Provide the [X, Y] coordinate of the cell's center where the given text is located.  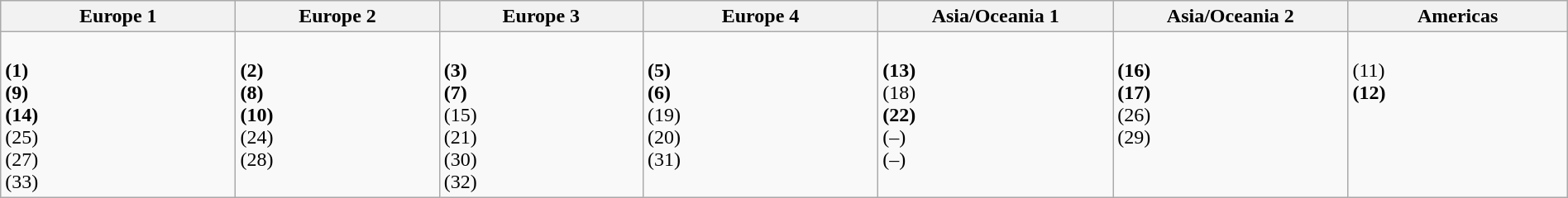
Europe 4 [760, 16]
Europe 2 [337, 16]
(3) (7) (15) (21) (30) (32) [541, 115]
Europe 1 [118, 16]
(5) (6) (19) (20) (31) [760, 115]
(2) (8) (10) (24) (28) [337, 115]
Americas [1457, 16]
(16) (17) (26) (29) [1231, 115]
(13) (18) (22) (–) (–) [996, 115]
Europe 3 [541, 16]
Asia/Oceania 2 [1231, 16]
(11) (12) [1457, 115]
(1) (9) (14) (25) (27) (33) [118, 115]
Asia/Oceania 1 [996, 16]
